For the text-containing cell, return its midpoint in [x, y] coordinate format. 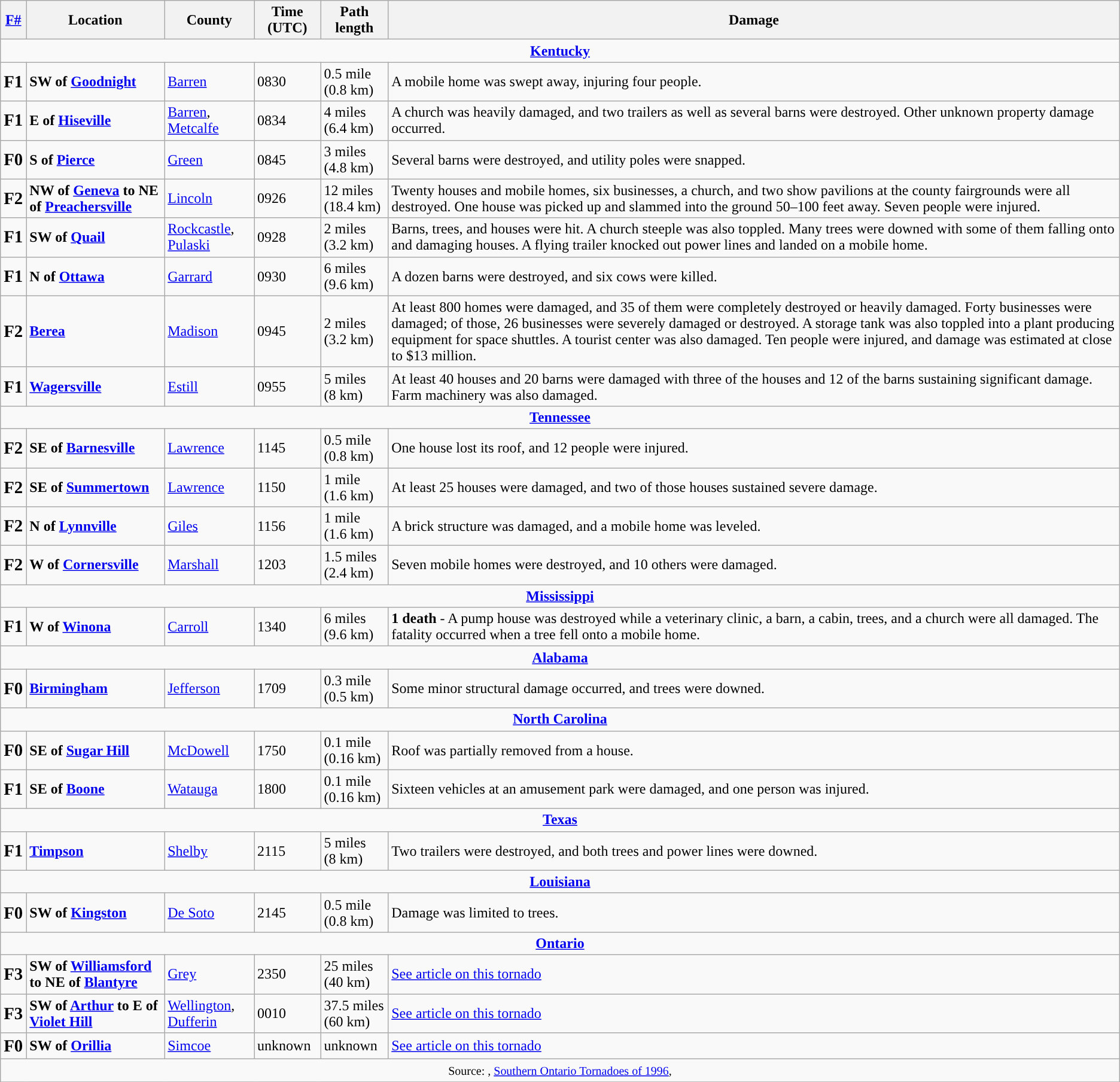
37.5 miles (60 km) [354, 1013]
Carroll [209, 627]
E of Hiseville [96, 121]
1340 [287, 627]
4 miles (6.4 km) [354, 121]
0.3 mile (0.5 km) [354, 688]
Rockcastle, Pulaski [209, 237]
1.5 miles (2.4 km) [354, 565]
Texas [560, 820]
Roof was partially removed from a house. [754, 750]
0945 [287, 332]
Damage [754, 20]
SE of Barnesville [96, 448]
25 miles (40 km) [354, 974]
Wellington, Dufferin [209, 1013]
2350 [287, 974]
North Carolina [560, 719]
1156 [287, 527]
0955 [287, 387]
W of Cornersville [96, 565]
A brick structure was damaged, and a mobile home was leveled. [754, 527]
Location [96, 20]
W of Winona [96, 627]
Wagersville [96, 387]
SE of Sugar Hill [96, 750]
McDowell [209, 750]
0010 [287, 1013]
Seven mobile homes were destroyed, and 10 others were damaged. [754, 565]
Some minor structural damage occurred, and trees were downed. [754, 688]
1750 [287, 750]
N of Lynnville [96, 527]
3 miles (4.8 km) [354, 159]
Garrard [209, 276]
At least 25 houses were damaged, and two of those houses sustained severe damage. [754, 487]
Timpson [96, 851]
Tennessee [560, 417]
A dozen barns were destroyed, and six cows were killed. [754, 276]
S of Pierce [96, 159]
Sixteen vehicles at an amusement park were damaged, and one person was injured. [754, 789]
Kentucky [560, 51]
0834 [287, 121]
Several barns were destroyed, and utility poles were snapped. [754, 159]
Birmingham [96, 688]
County [209, 20]
SE of Boone [96, 789]
Lincoln [209, 199]
Marshall [209, 565]
A mobile home was swept away, injuring four people. [754, 81]
SW of Orillia [96, 1046]
N of Ottawa [96, 276]
A church was heavily damaged, and two trailers as well as several barns were destroyed. Other unknown property damage occurred. [754, 121]
0830 [287, 81]
Damage was limited to trees. [754, 912]
SW of Williamsford to NE of Blantyre [96, 974]
Barren, Metcalfe [209, 121]
SW of Quail [96, 237]
Time (UTC) [287, 20]
NW of Geneva to NE of Preachersville [96, 199]
SW of Kingston [96, 912]
1203 [287, 565]
0926 [287, 199]
Grey [209, 974]
0928 [287, 237]
1800 [287, 789]
0930 [287, 276]
Green [209, 159]
De Soto [209, 912]
1709 [287, 688]
Barren [209, 81]
Source: , Southern Ontario Tornadoes of 1996, [560, 1071]
F# [13, 20]
Estill [209, 387]
Louisiana [560, 882]
Mississippi [560, 596]
Simcoe [209, 1046]
SW of Goodnight [96, 81]
12 miles (18.4 km) [354, 199]
Two trailers were destroyed, and both trees and power lines were downed. [754, 851]
1150 [287, 487]
Madison [209, 332]
1145 [287, 448]
2115 [287, 851]
SW of Arthur to E of Violet Hill [96, 1013]
Giles [209, 527]
Jefferson [209, 688]
2145 [287, 912]
Path length [354, 20]
Berea [96, 332]
SE of Summertown [96, 487]
Ontario [560, 943]
Alabama [560, 658]
One house lost its roof, and 12 people were injured. [754, 448]
Watauga [209, 789]
Shelby [209, 851]
0845 [287, 159]
